Identify which cell holds the provided text, then report its (x, y) central coordinate. 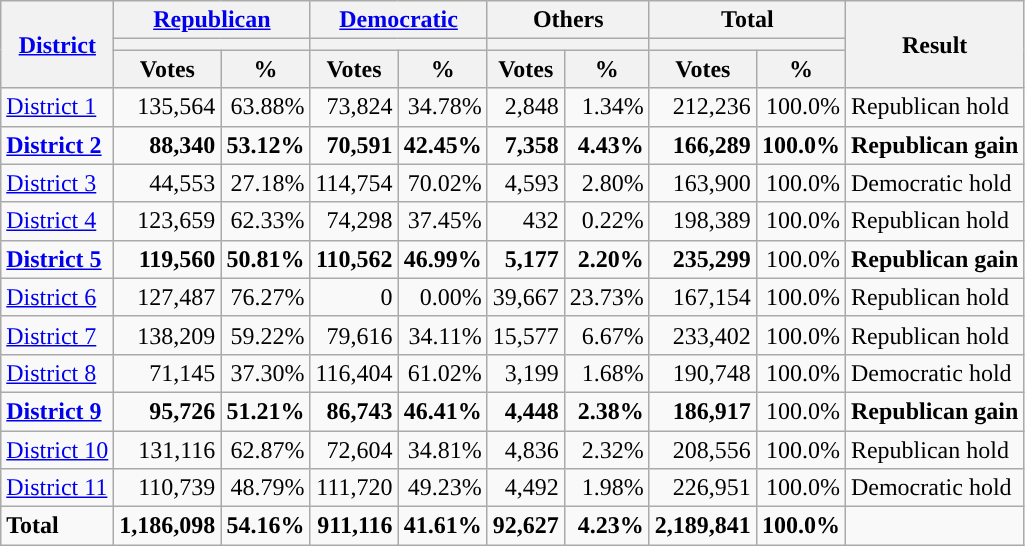
114,754 (354, 183)
34.78% (442, 107)
235,299 (702, 259)
District 7 (58, 335)
District 4 (58, 221)
54.16% (266, 526)
116,404 (354, 373)
34.11% (442, 335)
70.02% (442, 183)
74,298 (354, 221)
73,824 (354, 107)
198,389 (702, 221)
2.20% (606, 259)
37.45% (442, 221)
4,448 (526, 411)
37.30% (266, 373)
7,358 (526, 145)
District (58, 44)
62.33% (266, 221)
163,900 (702, 183)
1.98% (606, 488)
50.81% (266, 259)
District 1 (58, 107)
76.27% (266, 297)
44,553 (168, 183)
2.32% (606, 449)
127,487 (168, 297)
166,289 (702, 145)
2,848 (526, 107)
92,627 (526, 526)
432 (526, 221)
34.81% (442, 449)
4.43% (606, 145)
88,340 (168, 145)
5,177 (526, 259)
49.23% (442, 488)
4.23% (606, 526)
135,564 (168, 107)
District 10 (58, 449)
110,562 (354, 259)
70,591 (354, 145)
190,748 (702, 373)
123,659 (168, 221)
6.67% (606, 335)
District 2 (58, 145)
62.87% (266, 449)
86,743 (354, 411)
119,560 (168, 259)
233,402 (702, 335)
911,116 (354, 526)
53.12% (266, 145)
Result (934, 44)
2.38% (606, 411)
79,616 (354, 335)
0 (354, 297)
4,836 (526, 449)
42.45% (442, 145)
39,667 (526, 297)
226,951 (702, 488)
District 8 (58, 373)
59.22% (266, 335)
46.41% (442, 411)
63.88% (266, 107)
95,726 (168, 411)
138,209 (168, 335)
4,492 (526, 488)
131,116 (168, 449)
3,199 (526, 373)
72,604 (354, 449)
167,154 (702, 297)
1,186,098 (168, 526)
46.99% (442, 259)
Democratic (398, 20)
41.61% (442, 526)
110,739 (168, 488)
District 3 (58, 183)
212,236 (702, 107)
0.00% (442, 297)
District 6 (58, 297)
District 11 (58, 488)
2,189,841 (702, 526)
Republican (212, 20)
District 9 (58, 411)
1.68% (606, 373)
208,556 (702, 449)
1.34% (606, 107)
71,145 (168, 373)
District 5 (58, 259)
15,577 (526, 335)
2.80% (606, 183)
61.02% (442, 373)
111,720 (354, 488)
Others (568, 20)
0.22% (606, 221)
186,917 (702, 411)
4,593 (526, 183)
51.21% (266, 411)
27.18% (266, 183)
48.79% (266, 488)
23.73% (606, 297)
